Find where the given text appears and provide that cell's center as (x, y) coordinate. 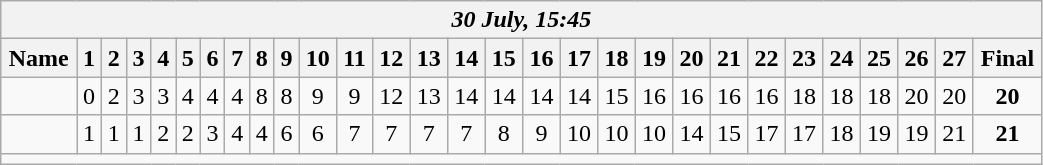
22 (767, 58)
30 July, 15:45 (522, 20)
Final (1008, 58)
5 (188, 58)
24 (842, 58)
25 (879, 58)
11 (354, 58)
26 (917, 58)
23 (804, 58)
Name (39, 58)
27 (954, 58)
0 (90, 96)
